Identify which cell holds the provided text, then report its (X, Y) central coordinate. 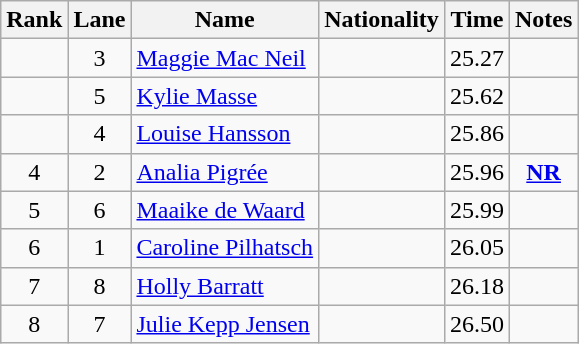
25.27 (476, 58)
Louise Hansson (225, 134)
26.05 (476, 248)
25.99 (476, 210)
1 (100, 248)
Lane (100, 20)
2 (100, 172)
26.50 (476, 324)
Kylie Masse (225, 96)
Maaike de Waard (225, 210)
3 (100, 58)
Maggie Mac Neil (225, 58)
Analia Pigrée (225, 172)
25.62 (476, 96)
25.86 (476, 134)
Julie Kepp Jensen (225, 324)
Holly Barratt (225, 286)
Name (225, 20)
25.96 (476, 172)
Notes (543, 20)
Time (476, 20)
NR (543, 172)
Nationality (382, 20)
Rank (34, 20)
26.18 (476, 286)
Caroline Pilhatsch (225, 248)
